Return [x, y] of the center of cell containing provided text 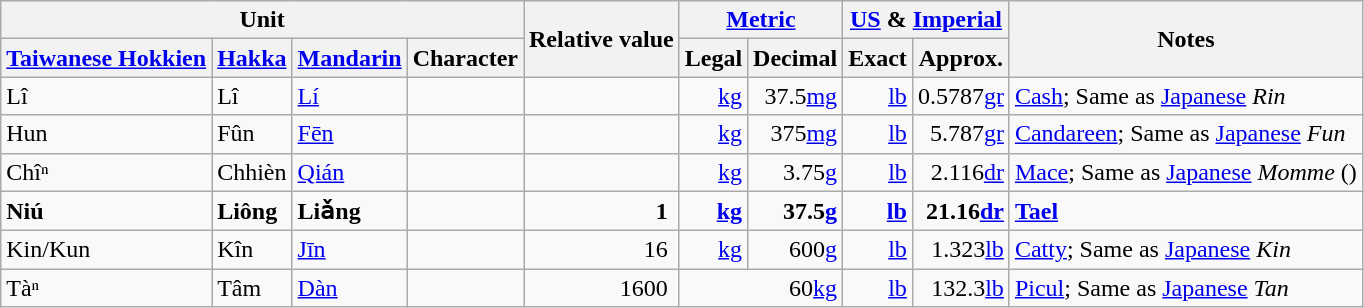
Mace; Same as Japanese Momme () [1186, 172]
16 [602, 250]
Approx. [960, 58]
60kg [760, 288]
Qián [350, 172]
Jīn [350, 250]
Liông [252, 211]
2.116dr [960, 172]
132.3lb [960, 288]
Cash; Same as Japanese Rin [1186, 96]
Chhièn [252, 172]
375mg [796, 134]
Metric [760, 20]
Relative value [602, 39]
Catty; Same as Japanese Kin [1186, 250]
Taiwanese Hokkien [106, 58]
Fēn [350, 134]
Picul; Same as Japanese Tan [1186, 288]
Tàⁿ [106, 288]
Lí [350, 96]
Liǎng [350, 211]
Mandarin [350, 58]
Hakka [252, 58]
5.787gr [960, 134]
Dàn [350, 288]
21.16dr [960, 211]
Hun [106, 134]
Unit [262, 20]
Tâm [252, 288]
1600 [602, 288]
1 [602, 211]
Exact [878, 58]
Tael [1186, 211]
0.5787gr [960, 96]
Legal [713, 58]
Character [465, 58]
Niú [106, 211]
37.5g [796, 211]
Chîⁿ [106, 172]
Fûn [252, 134]
US & Imperial [926, 20]
Candareen; Same as Japanese Fun [1186, 134]
1.323lb [960, 250]
3.75g [796, 172]
Kin/Kun [106, 250]
Kîn [252, 250]
37.5mg [796, 96]
Decimal [796, 58]
Notes [1186, 39]
600g [796, 250]
